Detect which cell encompasses the target text, then output its (X, Y) center coordinate. 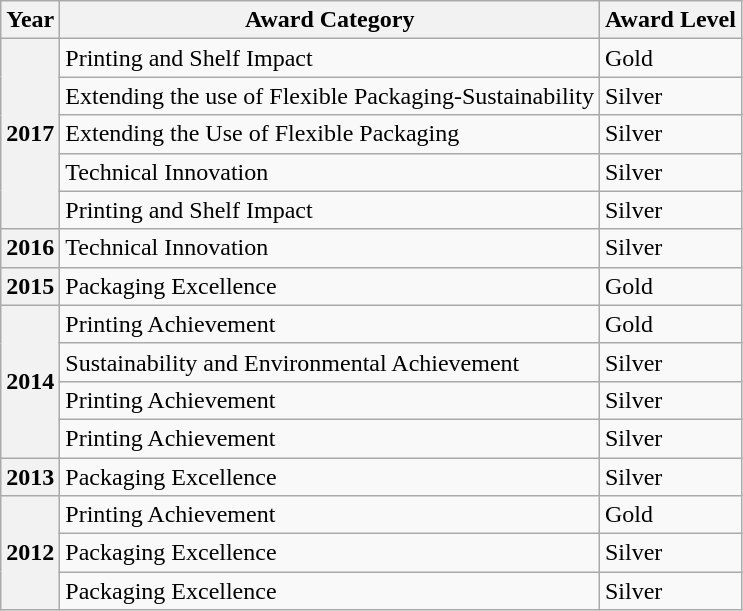
Sustainability and Environmental Achievement (330, 362)
Award Category (330, 20)
2016 (30, 248)
Year (30, 20)
Award Level (670, 20)
2017 (30, 134)
2012 (30, 553)
2015 (30, 286)
Extending the Use of Flexible Packaging (330, 134)
Extending the use of Flexible Packaging-Sustainability (330, 96)
2013 (30, 477)
2014 (30, 381)
